Find where the given text appears and provide that cell's center as [x, y] coordinate. 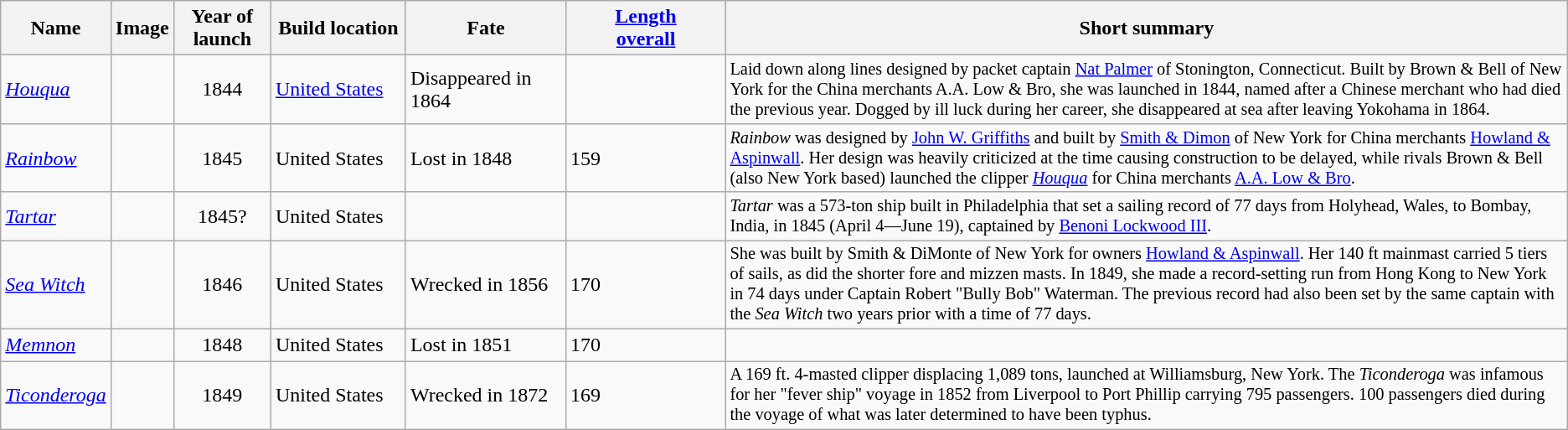
1845 [222, 158]
Lost in 1848 [486, 158]
Disappeared in 1864 [486, 90]
Short summary [1148, 28]
1846 [222, 285]
Rainbow [56, 158]
159 [645, 158]
Wrecked in 1872 [486, 395]
Image [142, 28]
Fate [486, 28]
Year of launch [222, 28]
Wrecked in 1856 [486, 285]
1849 [222, 395]
1844 [222, 90]
1845? [222, 216]
Ticonderoga [56, 395]
169 [645, 395]
Name [56, 28]
Sea Witch [56, 285]
Lengthoverall [645, 28]
Build location [338, 28]
Lost in 1851 [486, 345]
Houqua [56, 90]
1848 [222, 345]
Tartar [56, 216]
Memnon [56, 345]
